Return the (x, y) coordinate for the center point of the cell that contains the specified text.  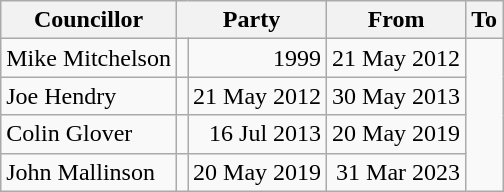
Joe Hendry (89, 96)
Mike Mitchelson (89, 58)
31 Mar 2023 (396, 172)
Party (251, 20)
16 Jul 2013 (258, 134)
Colin Glover (89, 134)
John Mallinson (89, 172)
From (396, 20)
1999 (258, 58)
To (484, 20)
Councillor (89, 20)
30 May 2013 (396, 96)
